From the cell containing the given text, extract its center point as (x, y) coordinate. 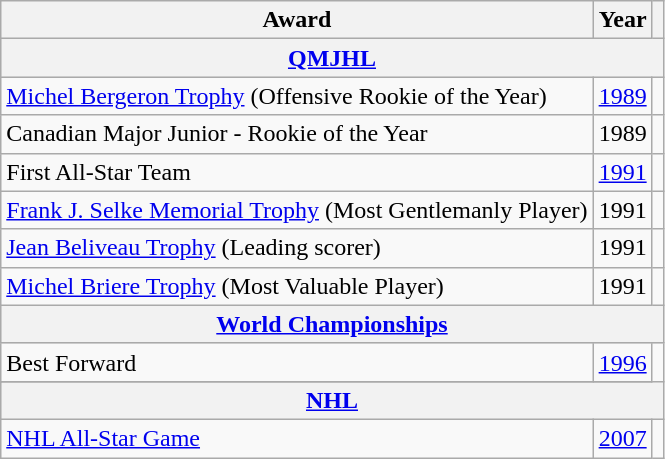
Canadian Major Junior - Rookie of the Year (297, 134)
Jean Beliveau Trophy (Leading scorer) (297, 248)
Frank J. Selke Memorial Trophy (Most Gentlemanly Player) (297, 210)
NHL (332, 400)
World Championships (332, 324)
Award (297, 20)
Best Forward (297, 362)
2007 (622, 438)
Michel Bergeron Trophy (Offensive Rookie of the Year) (297, 96)
1996 (622, 362)
QMJHL (332, 58)
Year (622, 20)
Michel Briere Trophy (Most Valuable Player) (297, 286)
First All-Star Team (297, 172)
NHL All-Star Game (297, 438)
